Capture the cell that displays the provided text and extract its [X, Y] central coordinate. 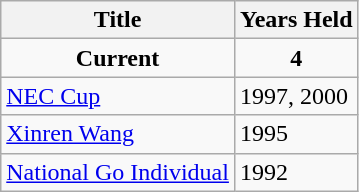
Title [118, 20]
1997, 2000 [296, 96]
Years Held [296, 20]
National Go Individual [118, 172]
NEC Cup [118, 96]
1992 [296, 172]
4 [296, 58]
Current [118, 58]
Xinren Wang [118, 134]
1995 [296, 134]
